Pinpoint the cell where the given text exists, returning its (x, y) midpoint coordinate. 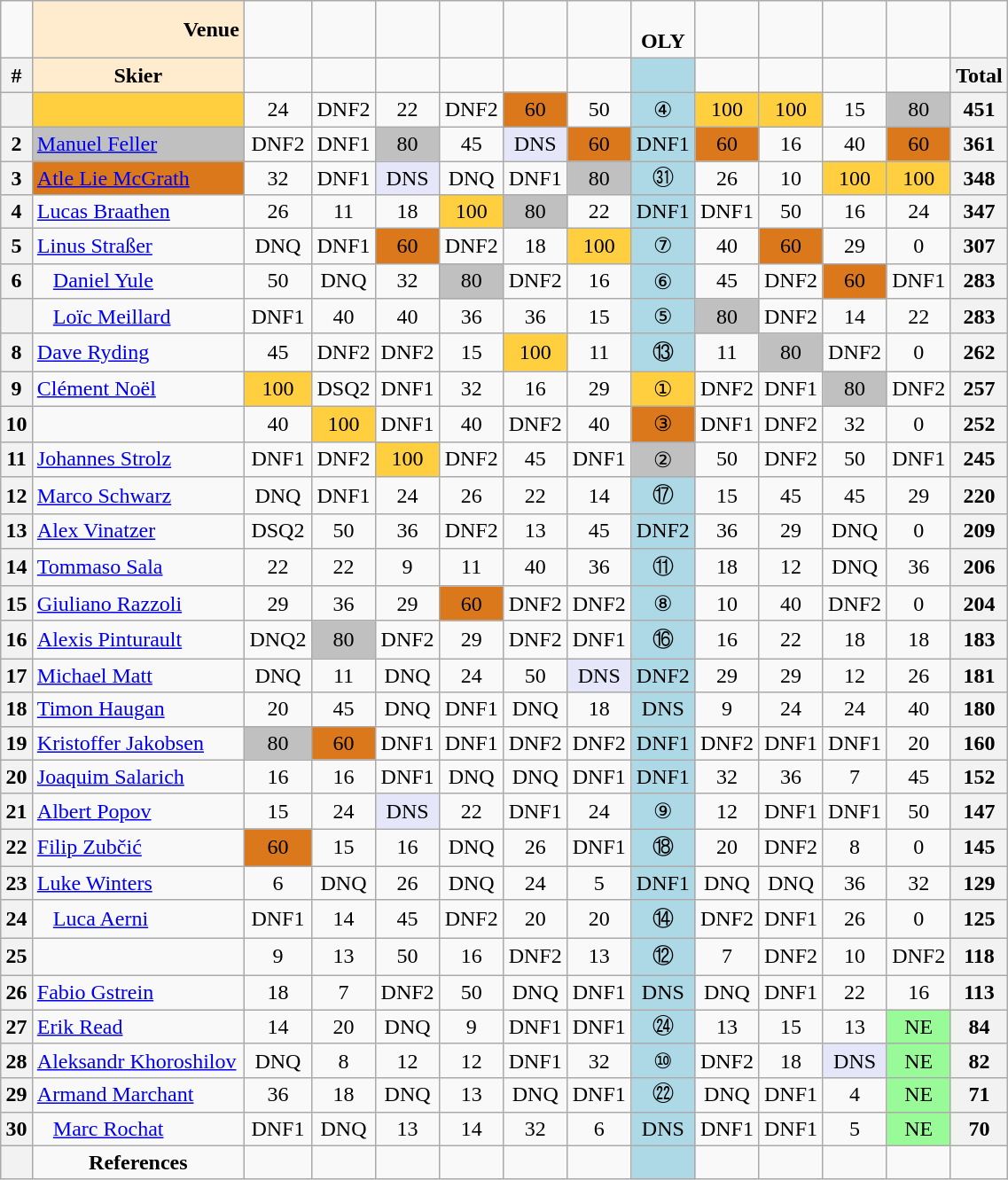
Venue (138, 30)
Lucas Braathen (138, 212)
Alex Vinatzer (138, 531)
19 (17, 743)
㉒ (663, 1095)
245 (979, 459)
145 (979, 848)
30 (17, 1129)
Loïc Meillard (138, 316)
Erik Read (138, 1026)
⑨ (663, 811)
㉛ (663, 178)
Marc Rochat (138, 1129)
70 (979, 1129)
Tommaso Sala (138, 567)
113 (979, 992)
347 (979, 212)
118 (979, 957)
21 (17, 811)
71 (979, 1095)
Marco Schwarz (138, 496)
Linus Straßer (138, 246)
129 (979, 883)
152 (979, 777)
25 (17, 957)
⑱ (663, 848)
④ (663, 110)
⑦ (663, 246)
181 (979, 676)
Dave Ryding (138, 353)
Skier (138, 75)
⑥ (663, 281)
Giuliano Razzoli (138, 604)
Atle Lie McGrath (138, 178)
⑧ (663, 604)
Aleksandr Khoroshilov (138, 1061)
Timon Haugan (138, 709)
Johannes Strolz (138, 459)
Filip Zubčić (138, 848)
Michael Matt (138, 676)
Luke Winters (138, 883)
References (138, 1162)
3 (17, 178)
204 (979, 604)
⑤ (663, 316)
Joaquim Salarich (138, 777)
Fabio Gstrein (138, 992)
27 (17, 1026)
# (17, 75)
Total (979, 75)
451 (979, 110)
183 (979, 640)
② (663, 459)
OLY (663, 30)
125 (979, 918)
209 (979, 531)
Clément Noël (138, 389)
⑪ (663, 567)
262 (979, 353)
Luca Aerni (138, 918)
257 (979, 389)
㉔ (663, 1026)
Alexis Pinturault (138, 640)
③ (663, 424)
DNQ2 (277, 640)
⑬ (663, 353)
⑰ (663, 496)
⑭ (663, 918)
① (663, 389)
Armand Marchant (138, 1095)
Albert Popov (138, 811)
28 (17, 1061)
Daniel Yule (138, 281)
2 (17, 144)
17 (17, 676)
⑯ (663, 640)
252 (979, 424)
180 (979, 709)
⑩ (663, 1061)
⑫ (663, 957)
220 (979, 496)
160 (979, 743)
82 (979, 1061)
206 (979, 567)
307 (979, 246)
23 (17, 883)
Kristoffer Jakobsen (138, 743)
84 (979, 1026)
Manuel Feller (138, 144)
348 (979, 178)
147 (979, 811)
361 (979, 144)
